Detect which cell encompasses the target text, then output its (x, y) center coordinate. 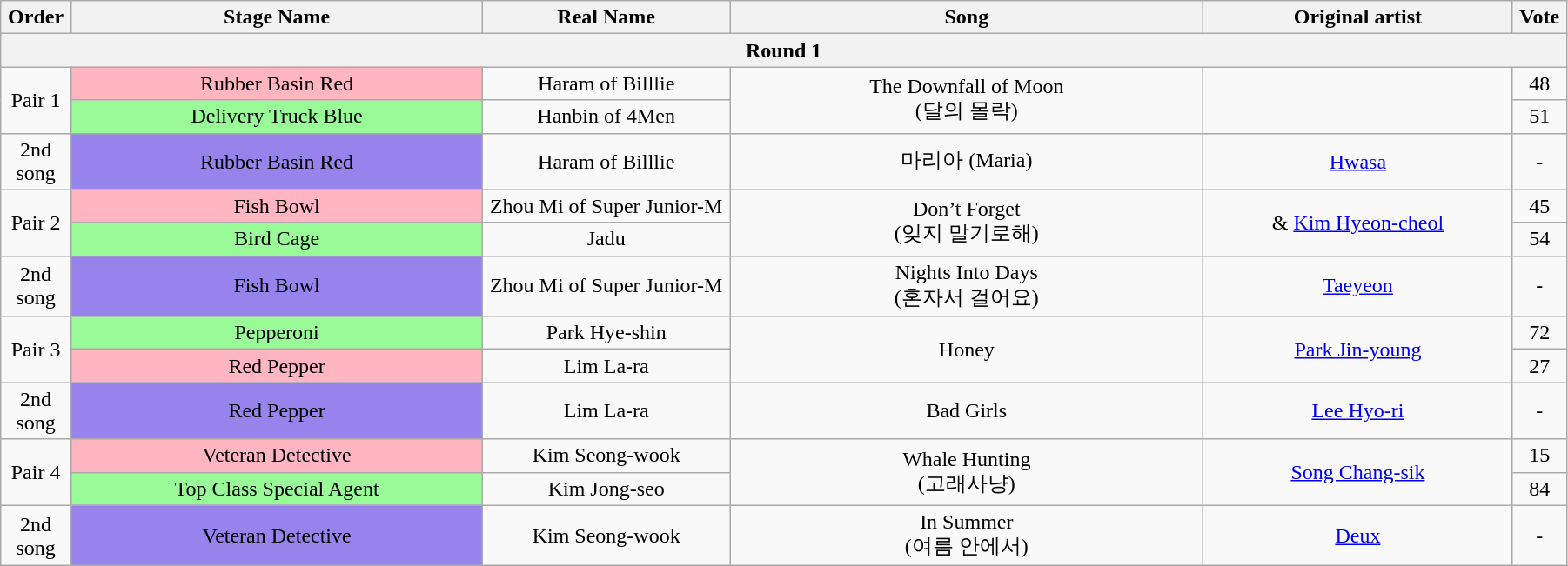
& Kim Hyeon-cheol (1357, 223)
Hanbin of 4Men (606, 117)
Pair 3 (37, 350)
Don’t Forget(잊지 말기로해) (967, 223)
In Summer(여름 안에서) (967, 536)
The Downfall of Moon(달의 몰락) (967, 100)
Bad Girls (967, 410)
Nights Into Days(혼자서 걸어요) (967, 286)
Original artist (1357, 17)
마리아 (Maria) (967, 162)
Vote (1540, 17)
72 (1540, 333)
Pair 4 (37, 472)
Park Hye-shin (606, 333)
84 (1540, 489)
45 (1540, 206)
Round 1 (784, 50)
51 (1540, 117)
Park Jin-young (1357, 350)
Real Name (606, 17)
Pair 1 (37, 100)
Delivery Truck Blue (277, 117)
27 (1540, 366)
Bird Cage (277, 239)
Stage Name (277, 17)
Jadu (606, 239)
Hwasa (1357, 162)
Top Class Special Agent (277, 489)
Song (967, 17)
Pepperoni (277, 333)
Lee Hyo-ri (1357, 410)
54 (1540, 239)
Deux (1357, 536)
Kim Jong-seo (606, 489)
Order (37, 17)
Whale Hunting(고래사냥) (967, 472)
Pair 2 (37, 223)
Honey (967, 350)
15 (1540, 456)
48 (1540, 83)
Song Chang-sik (1357, 472)
Taeyeon (1357, 286)
